Find where the given text appears and provide that cell's center as [X, Y] coordinate. 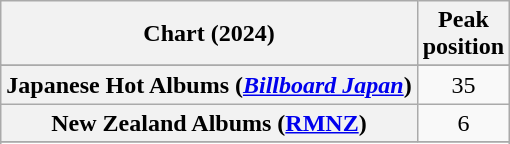
6 [463, 123]
Chart (2024) [209, 34]
Japanese Hot Albums (Billboard Japan) [209, 85]
35 [463, 85]
Peakposition [463, 34]
New Zealand Albums (RMNZ) [209, 123]
